Return [X, Y] of the center of cell containing provided text 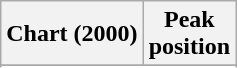
Chart (2000) [72, 34]
Peakposition [189, 34]
